From the cell containing the given text, extract its center point as [X, Y] coordinate. 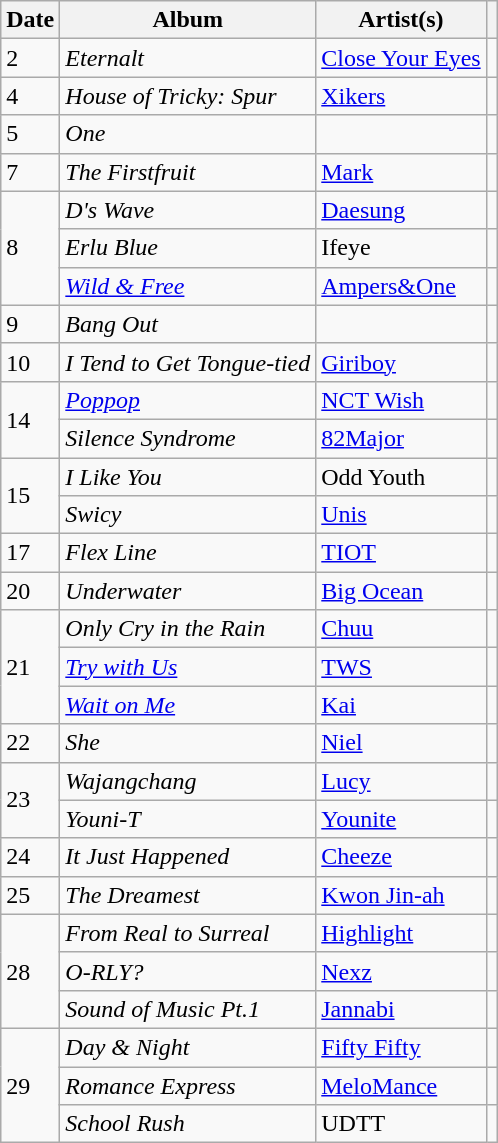
She [188, 743]
Ampers&One [401, 286]
Close Your Eyes [401, 58]
It Just Happened [188, 857]
28 [30, 971]
2 [30, 58]
Try with Us [188, 667]
8 [30, 248]
Poppop [188, 400]
Youni-T [188, 819]
Day & Night [188, 1047]
Sound of Music Pt.1 [188, 1009]
10 [30, 362]
23 [30, 800]
Ifeye [401, 248]
Album [188, 20]
Cheeze [401, 857]
Daesung [401, 210]
Nexz [401, 971]
21 [30, 667]
4 [30, 96]
9 [30, 324]
Kwon Jin-ah [401, 895]
House of Tricky: Spur [188, 96]
82Major [401, 438]
TIOT [401, 553]
29 [30, 1085]
7 [30, 172]
14 [30, 419]
UDTT [401, 1124]
NCT Wish [401, 400]
MeloMance [401, 1085]
Only Cry in the Rain [188, 629]
From Real to Surreal [188, 933]
Flex Line [188, 553]
I Tend to Get Tongue-tied [188, 362]
Mark [401, 172]
Jannabi [401, 1009]
Odd Youth [401, 477]
I Like You [188, 477]
Romance Express [188, 1085]
Chuu [401, 629]
TWS [401, 667]
Silence Syndrome [188, 438]
Xikers [401, 96]
Niel [401, 743]
Kai [401, 705]
O-RLY? [188, 971]
Swicy [188, 515]
Wild & Free [188, 286]
22 [30, 743]
One [188, 134]
Erlu Blue [188, 248]
Giriboy [401, 362]
Big Ocean [401, 591]
Fifty Fifty [401, 1047]
Underwater [188, 591]
5 [30, 134]
Date [30, 20]
17 [30, 553]
Younite [401, 819]
The Dreamest [188, 895]
Wajangchang [188, 781]
20 [30, 591]
Wait on Me [188, 705]
Artist(s) [401, 20]
25 [30, 895]
School Rush [188, 1124]
15 [30, 496]
Lucy [401, 781]
24 [30, 857]
The Firstfruit [188, 172]
Bang Out [188, 324]
Highlight [401, 933]
Unis [401, 515]
D's Wave [188, 210]
Eternalt [188, 58]
